For the text-containing cell, return its midpoint in (x, y) coordinate format. 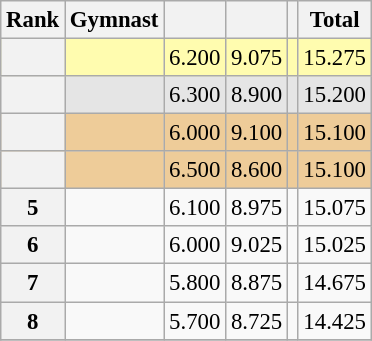
5.800 (195, 283)
6.500 (195, 170)
6.200 (195, 58)
15.200 (334, 95)
7 (33, 283)
8.725 (257, 321)
6.100 (195, 208)
Total (334, 20)
8.875 (257, 283)
14.675 (334, 283)
9.075 (257, 58)
5 (33, 208)
6 (33, 245)
14.425 (334, 321)
15.025 (334, 245)
15.275 (334, 58)
Gymnast (114, 20)
Rank (33, 20)
8.900 (257, 95)
9.025 (257, 245)
5.700 (195, 321)
8.600 (257, 170)
15.075 (334, 208)
8 (33, 321)
6.300 (195, 95)
8.975 (257, 208)
9.100 (257, 133)
